From the cell containing the given text, extract its center point as [x, y] coordinate. 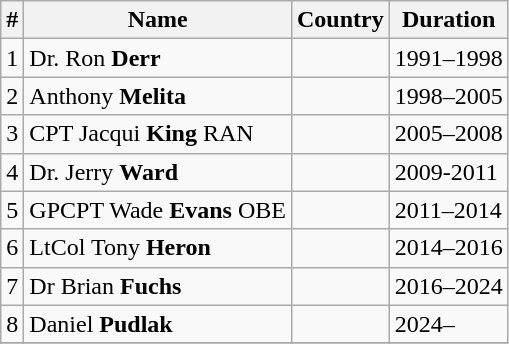
2 [12, 96]
1 [12, 58]
2024– [448, 324]
CPT Jacqui King RAN [158, 134]
7 [12, 286]
2011–2014 [448, 210]
Dr Brian Fuchs [158, 286]
8 [12, 324]
2009-2011 [448, 172]
LtCol Tony Heron [158, 248]
Dr. Ron Derr [158, 58]
GPCPT Wade Evans OBE [158, 210]
1991–1998 [448, 58]
5 [12, 210]
6 [12, 248]
Duration [448, 20]
# [12, 20]
1998–2005 [448, 96]
3 [12, 134]
2016–2024 [448, 286]
Dr. Jerry Ward [158, 172]
Daniel Pudlak [158, 324]
2005–2008 [448, 134]
Anthony Melita [158, 96]
2014–2016 [448, 248]
Country [340, 20]
Name [158, 20]
4 [12, 172]
